For the text-containing cell, return its midpoint in (X, Y) coordinate format. 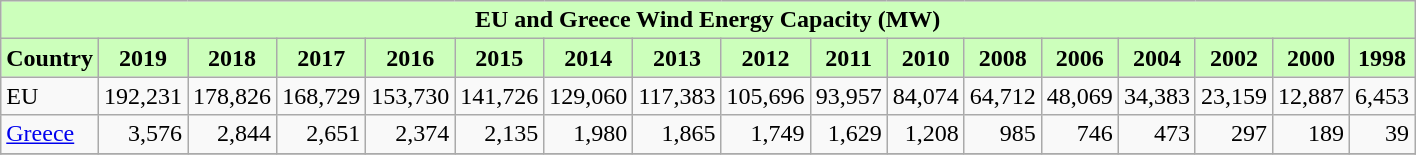
2004 (1156, 58)
48,069 (1080, 96)
153,730 (410, 96)
93,957 (848, 96)
2,651 (322, 134)
2010 (926, 58)
12,887 (1310, 96)
2000 (1310, 58)
2012 (766, 58)
2,135 (500, 134)
EU and Greece Wind Energy Capacity (MW) (708, 20)
1,629 (848, 134)
473 (1156, 134)
Country (50, 58)
64,712 (1002, 96)
34,383 (1156, 96)
1,980 (588, 134)
39 (1382, 134)
141,726 (500, 96)
117,383 (677, 96)
105,696 (766, 96)
2013 (677, 58)
2015 (500, 58)
2008 (1002, 58)
2,844 (232, 134)
2,374 (410, 134)
1998 (1382, 58)
Greece (50, 134)
2016 (410, 58)
2002 (1234, 58)
189 (1310, 134)
23,159 (1234, 96)
2018 (232, 58)
6,453 (1382, 96)
1,865 (677, 134)
1,208 (926, 134)
168,729 (322, 96)
2014 (588, 58)
2017 (322, 58)
2006 (1080, 58)
746 (1080, 134)
2011 (848, 58)
297 (1234, 134)
129,060 (588, 96)
3,576 (142, 134)
1,749 (766, 134)
192,231 (142, 96)
985 (1002, 134)
178,826 (232, 96)
84,074 (926, 96)
2019 (142, 58)
EU (50, 96)
